Return (X, Y) of the center of cell containing provided text 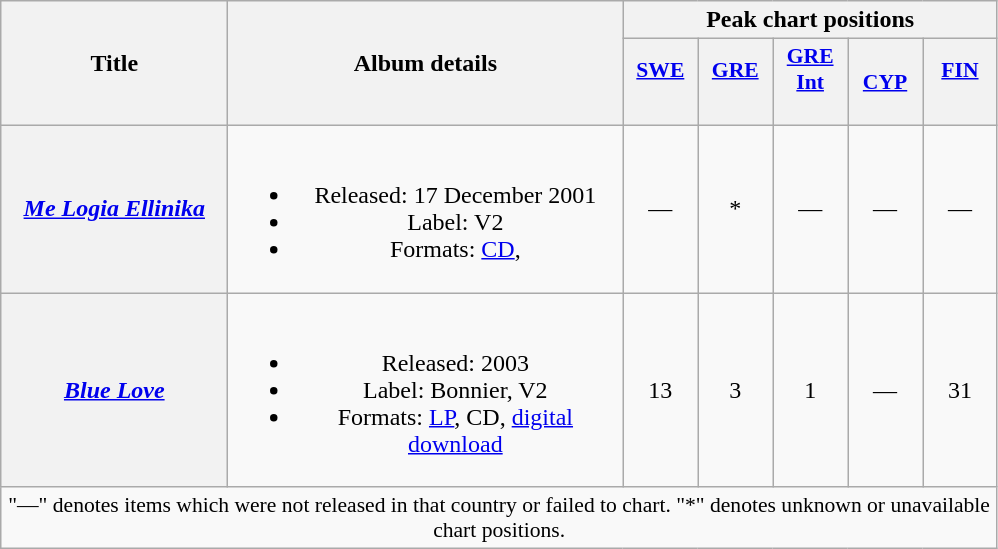
3 (736, 389)
Released: 2003Label: Bonnier, V2Formats: LP, CD, digital download (426, 389)
"—" denotes items which were not released in that country or failed to chart. "*" denotes unknown or unavailable chart positions. (500, 518)
31 (960, 389)
Blue Love (114, 389)
FIN (960, 82)
GRE Int (810, 82)
Released: 17 December 2001Label: V2Formats: CD, (426, 208)
13 (660, 389)
Peak chart positions (810, 20)
CYP (886, 82)
* (736, 208)
Me Logia Ellinika (114, 208)
SWE (660, 82)
1 (810, 389)
Album details (426, 64)
Title (114, 64)
GRE (736, 82)
